Extract the (x, y) coordinate from the center of the cell holding the provided text.  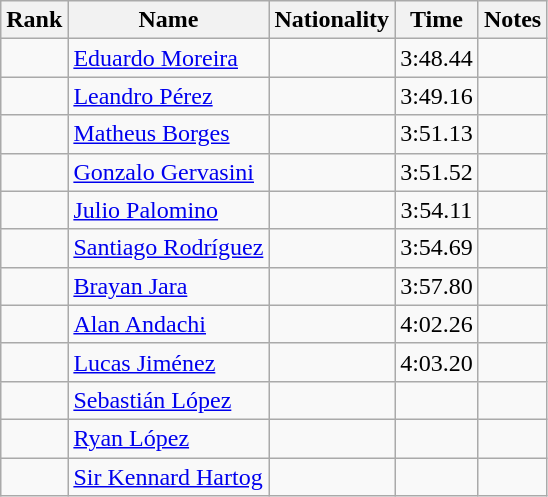
3:49.16 (437, 96)
Sir Kennard Hartog (168, 477)
Matheus Borges (168, 134)
4:03.20 (437, 362)
Lucas Jiménez (168, 362)
3:48.44 (437, 58)
Gonzalo Gervasini (168, 172)
Alan Andachi (168, 324)
Brayan Jara (168, 286)
Ryan López (168, 438)
3:54.69 (437, 248)
3:51.52 (437, 172)
Time (437, 20)
Nationality (332, 20)
Eduardo Moreira (168, 58)
3:54.11 (437, 210)
Julio Palomino (168, 210)
Sebastián López (168, 400)
Name (168, 20)
3:51.13 (437, 134)
Rank (34, 20)
Santiago Rodríguez (168, 248)
3:57.80 (437, 286)
Leandro Pérez (168, 96)
4:02.26 (437, 324)
Notes (512, 20)
